Detect which cell encompasses the target text, then output its [X, Y] center coordinate. 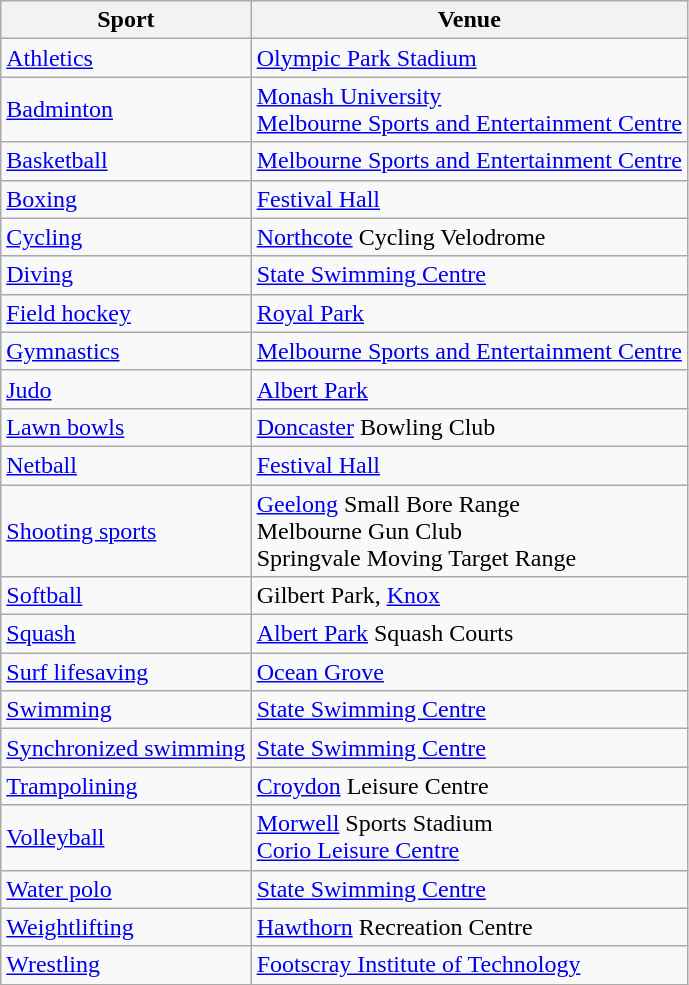
Field hockey [126, 313]
Weightlifting [126, 927]
Albert Park Squash Courts [469, 634]
Royal Park [469, 313]
Croydon Leisure Centre [469, 786]
Doncaster Bowling Club [469, 427]
Badminton [126, 110]
Netball [126, 465]
Cycling [126, 237]
Synchronized swimming [126, 748]
Shooting sports [126, 530]
Trampolining [126, 786]
Water polo [126, 889]
Morwell Sports Stadium Corio Leisure Centre [469, 838]
Surf lifesaving [126, 672]
Geelong Small Bore Range Melbourne Gun Club Springvale Moving Target Range [469, 530]
Monash University Melbourne Sports and Entertainment Centre [469, 110]
Sport [126, 20]
Boxing [126, 199]
Diving [126, 275]
Wrestling [126, 965]
Basketball [126, 161]
Northcote Cycling Velodrome [469, 237]
Footscray Institute of Technology [469, 965]
Albert Park [469, 389]
Olympic Park Stadium [469, 58]
Volleyball [126, 838]
Ocean Grove [469, 672]
Venue [469, 20]
Squash [126, 634]
Athletics [126, 58]
Gilbert Park, Knox [469, 596]
Swimming [126, 710]
Lawn bowls [126, 427]
Gymnastics [126, 351]
Judo [126, 389]
Hawthorn Recreation Centre [469, 927]
Softball [126, 596]
